Output the (x, y) coordinate of the center of the cell containing the given text.  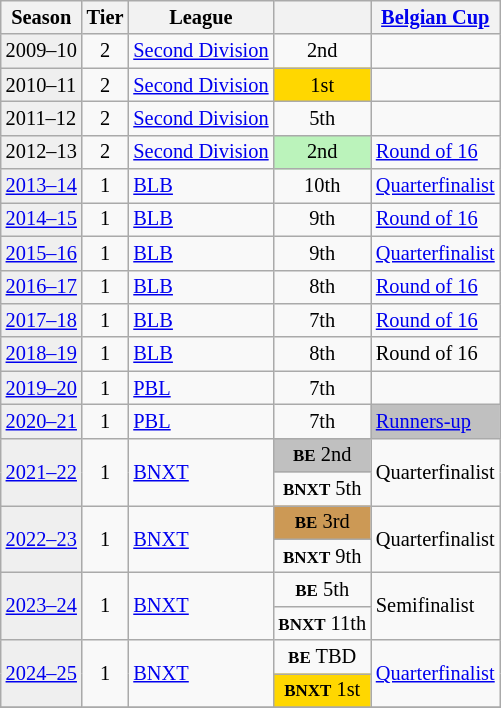
League (200, 17)
BE 2nd (322, 455)
2012–13 (42, 152)
BNXT 1st (322, 690)
2009–10 (42, 51)
2014–15 (42, 219)
2015–16 (42, 253)
10th (322, 186)
BNXT 11th (322, 623)
2011–12 (42, 118)
2017–18 (42, 320)
Belgian Cup (436, 17)
BE 3rd (322, 522)
2020–21 (42, 421)
BNXT 9th (322, 556)
2018–19 (42, 354)
BE TBD (322, 657)
2024–25 (42, 674)
Runners-up (436, 421)
2010–11 (42, 85)
2021–22 (42, 472)
Season (42, 17)
5th (322, 118)
2013–14 (42, 186)
2023–24 (42, 606)
2022–23 (42, 538)
Semifinalist (436, 606)
2016–17 (42, 287)
2019–20 (42, 388)
BE 5th (322, 589)
1st (322, 85)
Tier (106, 17)
BNXT 5th (322, 489)
